Output the [X, Y] coordinate of the center of the cell containing the given text.  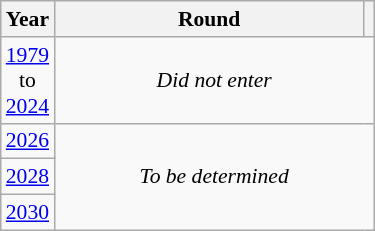
2030 [28, 213]
1979to2024 [28, 80]
2026 [28, 141]
Year [28, 19]
Did not enter [214, 80]
To be determined [214, 176]
2028 [28, 177]
Round [209, 19]
